For the text-containing cell, return its midpoint in (x, y) coordinate format. 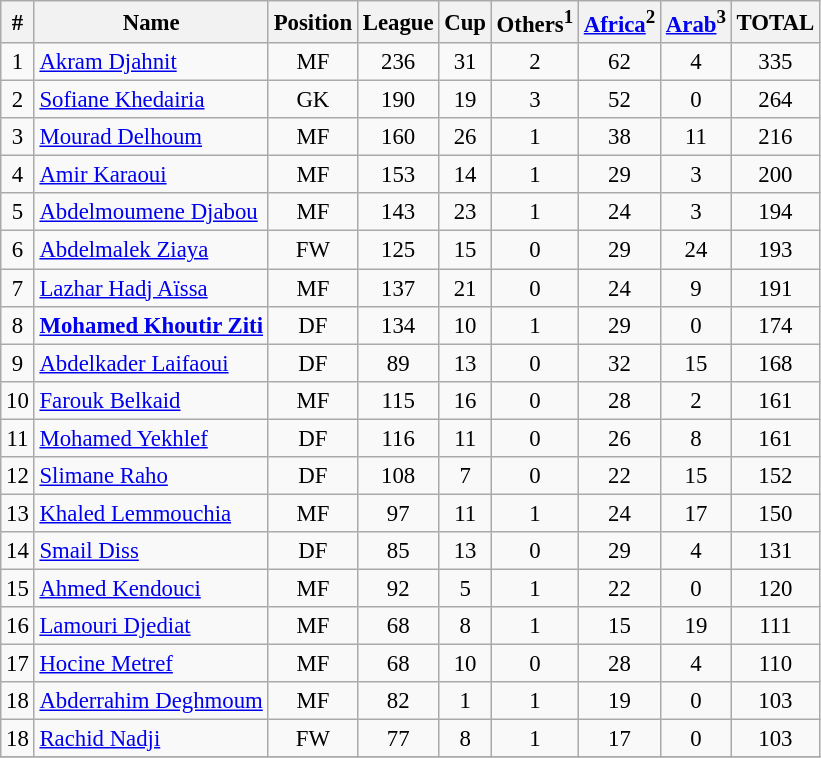
6 (18, 250)
Amir Karaoui (151, 175)
Mohamed Khoutir Ziti (151, 325)
62 (619, 62)
134 (398, 325)
193 (775, 250)
89 (398, 363)
League (398, 22)
152 (775, 476)
# (18, 22)
Farouk Belkaid (151, 400)
23 (465, 213)
Khaled Lemmouchia (151, 513)
191 (775, 288)
Arab3 (696, 22)
120 (775, 588)
52 (619, 100)
Africa2 (619, 22)
194 (775, 213)
Mohamed Yekhlef (151, 438)
174 (775, 325)
97 (398, 513)
92 (398, 588)
Position (312, 22)
Smail Diss (151, 551)
200 (775, 175)
143 (398, 213)
190 (398, 100)
168 (775, 363)
Abdelmalek Ziaya (151, 250)
Lazhar Hadj Aïssa (151, 288)
216 (775, 137)
Rachid Nadji (151, 739)
115 (398, 400)
31 (465, 62)
12 (18, 476)
Others1 (534, 22)
Name (151, 22)
TOTAL (775, 22)
Abdelkader Laifaoui (151, 363)
160 (398, 137)
Abderrahim Deghmoum (151, 701)
Abdelmoumene Djabou (151, 213)
264 (775, 100)
Slimane Raho (151, 476)
236 (398, 62)
GK (312, 100)
Lamouri Djediat (151, 626)
137 (398, 288)
Ahmed Kendouci (151, 588)
131 (775, 551)
125 (398, 250)
77 (398, 739)
150 (775, 513)
32 (619, 363)
82 (398, 701)
110 (775, 664)
335 (775, 62)
116 (398, 438)
111 (775, 626)
Sofiane Khedairia (151, 100)
108 (398, 476)
85 (398, 551)
Cup (465, 22)
Hocine Metref (151, 664)
38 (619, 137)
21 (465, 288)
Akram Djahnit (151, 62)
Mourad Delhoum (151, 137)
153 (398, 175)
